Locate the cell with the specified text and output its [X, Y] center coordinate. 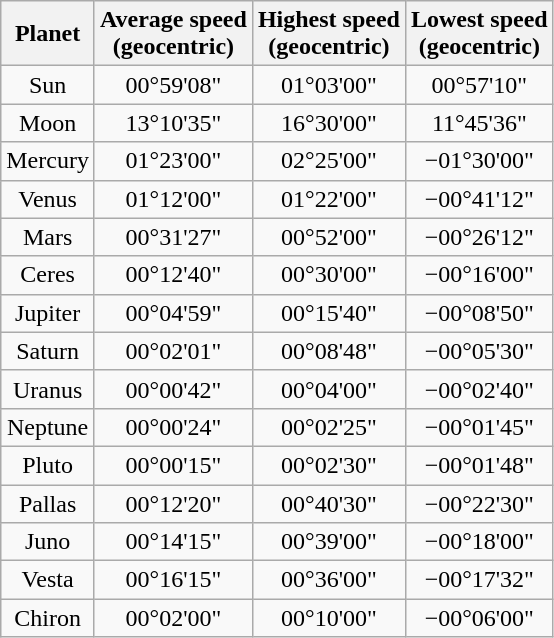
Lowest speed(geocentric) [479, 34]
−00°06'00" [479, 618]
00°02'25" [328, 427]
Venus [48, 199]
00°02'01" [173, 351]
−00°18'00" [479, 542]
00°30'00" [328, 275]
00°04'00" [328, 389]
Ceres [48, 275]
−01°30'00" [479, 161]
00°14'15" [173, 542]
−00°17'32" [479, 580]
Saturn [48, 351]
Pallas [48, 503]
−00°01'48" [479, 465]
Uranus [48, 389]
00°10'00" [328, 618]
00°31'27" [173, 237]
Pluto [48, 465]
−00°26'12" [479, 237]
00°36'00" [328, 580]
00°15'40" [328, 313]
00°00'42" [173, 389]
00°16'15" [173, 580]
−00°02'40" [479, 389]
00°12'40" [173, 275]
Sun [48, 85]
Moon [48, 123]
13°10'35" [173, 123]
11°45'36" [479, 123]
00°39'00" [328, 542]
Juno [48, 542]
00°04'59" [173, 313]
Vesta [48, 580]
Chiron [48, 618]
00°57'10" [479, 85]
−00°08'50" [479, 313]
00°59'08" [173, 85]
00°02'30" [328, 465]
Mars [48, 237]
02°25'00" [328, 161]
00°12'20" [173, 503]
−00°05'30" [479, 351]
−00°41'12" [479, 199]
00°02'00" [173, 618]
Jupiter [48, 313]
−00°16'00" [479, 275]
Planet [48, 34]
Average speed(geocentric) [173, 34]
Neptune [48, 427]
01°03'00" [328, 85]
01°12'00" [173, 199]
00°00'24" [173, 427]
00°52'00" [328, 237]
00°08'48" [328, 351]
−00°22'30" [479, 503]
00°00'15" [173, 465]
00°40'30" [328, 503]
−00°01'45" [479, 427]
Highest speed(geocentric) [328, 34]
16°30'00" [328, 123]
Mercury [48, 161]
01°22'00" [328, 199]
01°23'00" [173, 161]
